Return [X, Y] of the center of cell containing provided text 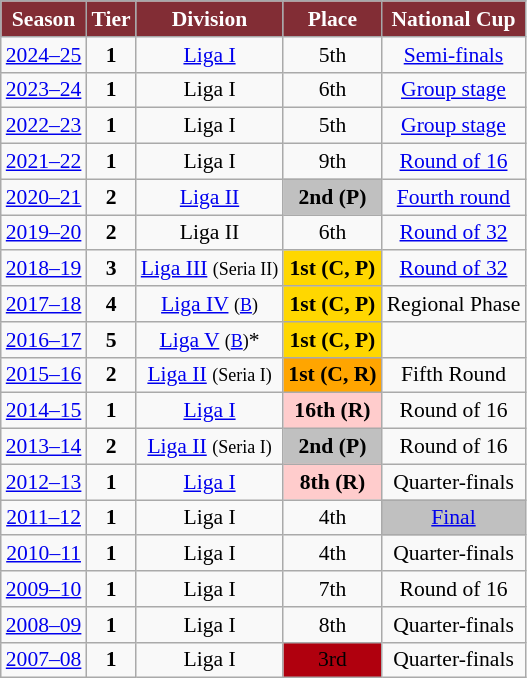
Liga III (Seria II) [210, 269]
Liga IV (B) [210, 304]
Final [454, 518]
2012–13 [44, 482]
2008–09 [44, 625]
9th [332, 162]
2010–11 [44, 554]
2022–23 [44, 126]
Liga V (B)* [210, 340]
2020–21 [44, 197]
2017–18 [44, 304]
Semi-finals [454, 55]
2009–10 [44, 589]
Tier [110, 19]
2013–14 [44, 447]
Division [210, 19]
8th (R) [332, 482]
1st (C, R) [332, 375]
Regional Phase [454, 304]
2023–24 [44, 90]
16th (R) [332, 411]
7th [332, 589]
3rd [332, 660]
2021–22 [44, 162]
2018–19 [44, 269]
2015–16 [44, 375]
2024–25 [44, 55]
8th [332, 625]
2011–12 [44, 518]
Fifth Round [454, 375]
2007–08 [44, 660]
4 [110, 304]
Fourth round [454, 197]
3 [110, 269]
2019–20 [44, 233]
2016–17 [44, 340]
Season [44, 19]
2014–15 [44, 411]
Place [332, 19]
5 [110, 340]
National Cup [454, 19]
